For the text-containing cell, return its midpoint in [X, Y] coordinate format. 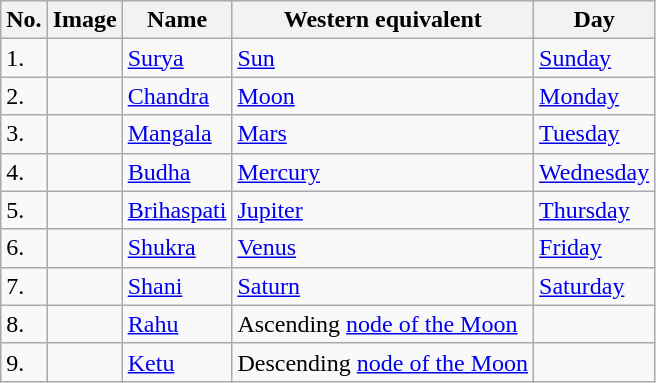
Shukra [177, 248]
Chandra [177, 96]
Mars [383, 134]
Mercury [383, 172]
Sunday [594, 58]
7. [24, 286]
Mangala [177, 134]
Monday [594, 96]
Budha [177, 172]
4. [24, 172]
6. [24, 248]
Name [177, 20]
Moon [383, 96]
Shani [177, 286]
Ketu [177, 362]
8. [24, 324]
Brihaspati [177, 210]
Surya [177, 58]
Rahu [177, 324]
Western equivalent [383, 20]
Saturn [383, 286]
1. [24, 58]
No. [24, 20]
Saturday [594, 286]
Friday [594, 248]
Thursday [594, 210]
5. [24, 210]
Wednesday [594, 172]
2. [24, 96]
Ascending node of the Moon [383, 324]
3. [24, 134]
Day [594, 20]
Image [84, 20]
Venus [383, 248]
Sun [383, 58]
Jupiter [383, 210]
Tuesday [594, 134]
Descending node of the Moon [383, 362]
9. [24, 362]
